Return the [X, Y] coordinate for the center point of the cell that contains the specified text.  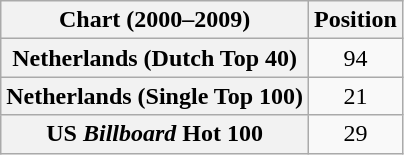
Chart (2000–2009) [155, 20]
US Billboard Hot 100 [155, 134]
29 [356, 134]
Position [356, 20]
Netherlands (Dutch Top 40) [155, 58]
Netherlands (Single Top 100) [155, 96]
94 [356, 58]
21 [356, 96]
